Output the [X, Y] coordinate of the center of the cell containing the given text.  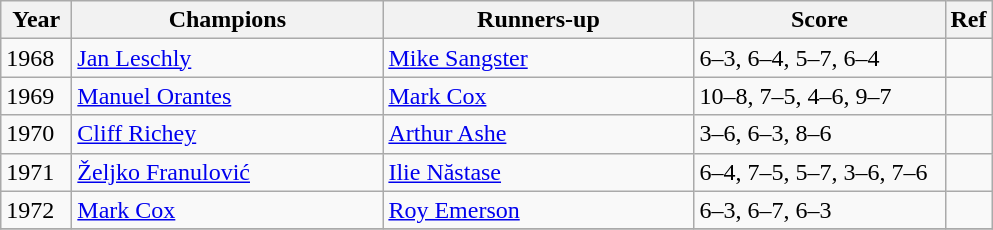
1968 [36, 58]
1971 [36, 172]
Cliff Richey [228, 134]
Year [36, 20]
Manuel Orantes [228, 96]
Jan Leschly [228, 58]
Score [820, 20]
10–8, 7–5, 4–6, 9–7 [820, 96]
1970 [36, 134]
Ref [968, 20]
6–4, 7–5, 5–7, 3–6, 7–6 [820, 172]
Arthur Ashe [538, 134]
Champions [228, 20]
1972 [36, 210]
6–3, 6–4, 5–7, 6–4 [820, 58]
6–3, 6–7, 6–3 [820, 210]
Željko Franulović [228, 172]
1969 [36, 96]
3–6, 6–3, 8–6 [820, 134]
Ilie Năstase [538, 172]
Roy Emerson [538, 210]
Runners-up [538, 20]
Mike Sangster [538, 58]
